From the cell containing the given text, extract its center point as (X, Y) coordinate. 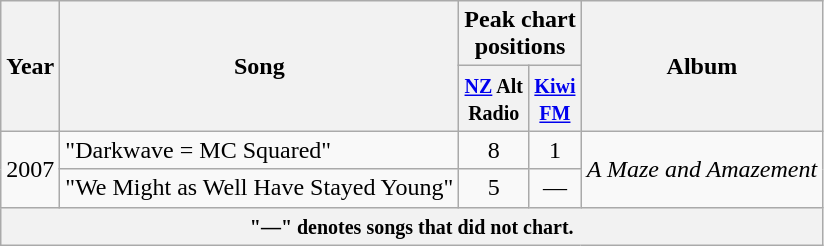
— (556, 188)
"Darkwave = MC Squared" (260, 150)
2007 (30, 169)
"We Might as Well Have Stayed Young" (260, 188)
Year (30, 66)
8 (494, 150)
A Maze and Amazement (702, 169)
Song (260, 66)
1 (556, 150)
5 (494, 188)
"—" denotes songs that did not chart. (412, 226)
NZ AltRadio (494, 98)
Peak chartpositions (520, 34)
Album (702, 66)
KiwiFM (556, 98)
